Capture the cell that displays the provided text and extract its (x, y) central coordinate. 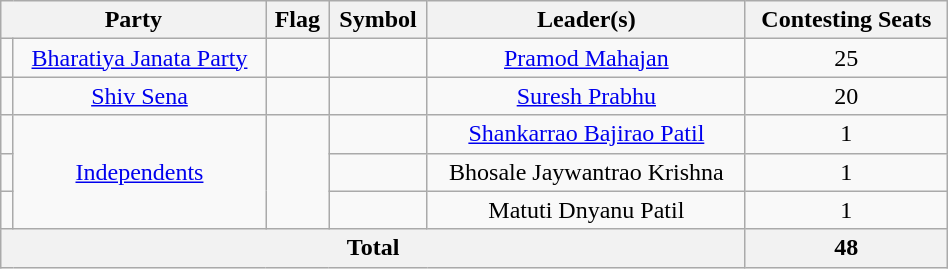
Bhosale Jaywantrao Krishna (586, 172)
Suresh Prabhu (586, 96)
Contesting Seats (846, 20)
Bharatiya Janata Party (140, 58)
25 (846, 58)
Pramod Mahajan (586, 58)
Matuti Dnyanu Patil (586, 210)
20 (846, 96)
Independents (140, 172)
Symbol (378, 20)
48 (846, 248)
Flag (298, 20)
Party (134, 20)
Leader(s) (586, 20)
Total (374, 248)
Shankarrao Bajirao Patil (586, 134)
Shiv Sena (140, 96)
